Search for the cell housing the specified text and yield its (x, y) center coordinate. 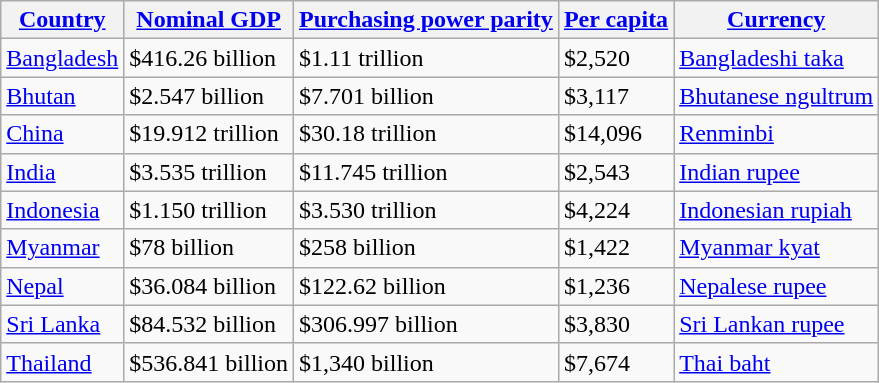
Thailand (62, 362)
China (62, 134)
$1,340 billion (426, 362)
$258 billion (426, 248)
$122.62 billion (426, 286)
Nepalese rupee (776, 286)
$536.841 billion (209, 362)
$78 billion (209, 248)
Currency (776, 20)
Myanmar kyat (776, 248)
Indonesian rupiah (776, 210)
$36.084 billion (209, 286)
Indonesia (62, 210)
Indian rupee (776, 172)
Bangladesh (62, 58)
$1,422 (616, 248)
$84.532 billion (209, 324)
$14,096 (616, 134)
India (62, 172)
$1.150 trillion (209, 210)
Bhutanese ngultrum (776, 96)
Nepal (62, 286)
Renminbi (776, 134)
$19.912 trillion (209, 134)
Country (62, 20)
$2,520 (616, 58)
$3.535 trillion (209, 172)
Purchasing power parity (426, 20)
$30.18 trillion (426, 134)
Nominal GDP (209, 20)
Per capita (616, 20)
$7.701 billion (426, 96)
Bangladeshi taka (776, 58)
$4,224 (616, 210)
Sri Lanka (62, 324)
Thai baht (776, 362)
$3,117 (616, 96)
$1,236 (616, 286)
$11.745 trillion (426, 172)
Myanmar (62, 248)
Sri Lankan rupee (776, 324)
$7,674 (616, 362)
$416.26 billion (209, 58)
$2,543 (616, 172)
$2.547 billion (209, 96)
$3.530 trillion (426, 210)
Bhutan (62, 96)
$306.997 billion (426, 324)
$3,830 (616, 324)
$1.11 trillion (426, 58)
